Detect which cell encompasses the target text, then output its (x, y) center coordinate. 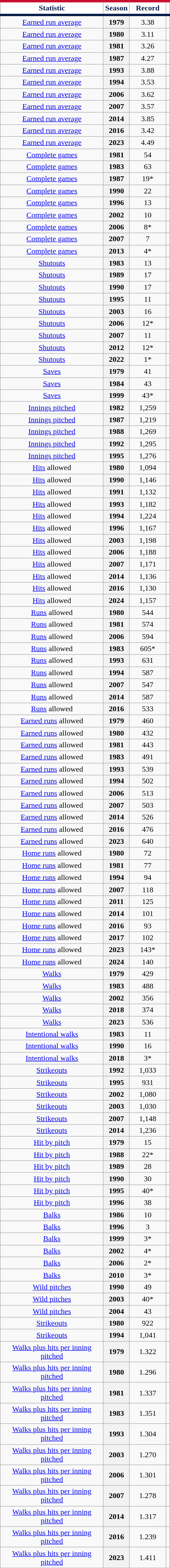
1,041 (148, 1335)
28 (148, 1167)
1,132 (148, 492)
356 (148, 998)
102 (148, 938)
1.411 (148, 1557)
533 (148, 709)
1,167 (148, 528)
49 (148, 1287)
1,219 (148, 420)
1,182 (148, 504)
4.27 (148, 58)
3.38 (148, 22)
922 (148, 1323)
1.317 (148, 1516)
1,148 (148, 1118)
1984 (116, 384)
631 (148, 661)
539 (148, 769)
1,259 (148, 408)
Season (116, 8)
1.278 (148, 1496)
38 (148, 1203)
432 (148, 733)
41 (148, 372)
1,236 (148, 1131)
2* (148, 1263)
1.270 (148, 1455)
526 (148, 817)
93 (148, 926)
1.239 (148, 1537)
1.301 (148, 1475)
2012 (116, 347)
63 (148, 167)
1,198 (148, 540)
502 (148, 781)
1,269 (148, 432)
1991 (116, 492)
101 (148, 913)
1,276 (148, 456)
Statistic (52, 8)
3.57 (148, 106)
491 (148, 757)
43* (148, 396)
1.304 (148, 1434)
1.351 (148, 1414)
513 (148, 793)
2004 (116, 1311)
7 (148, 239)
72 (148, 853)
77 (148, 865)
1,224 (148, 516)
605* (148, 649)
3.62 (148, 94)
2011 (116, 901)
2017 (116, 938)
3.11 (148, 34)
374 (148, 1010)
15 (148, 1143)
640 (148, 841)
125 (148, 901)
460 (148, 721)
1,030 (148, 1106)
143* (148, 950)
574 (148, 624)
476 (148, 829)
503 (148, 805)
3.26 (148, 46)
3.53 (148, 82)
1,146 (148, 480)
54 (148, 155)
1.337 (148, 1393)
8* (148, 227)
2010 (116, 1275)
1,295 (148, 444)
1,094 (148, 468)
Record (148, 8)
1,136 (148, 576)
1,130 (148, 588)
2022 (116, 360)
22 (148, 191)
1,171 (148, 564)
1,188 (148, 552)
1.322 (148, 1352)
3.42 (148, 130)
94 (148, 877)
1,033 (148, 1070)
536 (148, 1022)
1* (148, 360)
1986 (116, 1215)
1.296 (148, 1372)
140 (148, 962)
2013 (116, 251)
931 (148, 1082)
544 (148, 612)
19* (148, 179)
429 (148, 974)
3.85 (148, 118)
547 (148, 685)
594 (148, 637)
118 (148, 889)
443 (148, 745)
22* (148, 1155)
1,157 (148, 600)
488 (148, 986)
1982 (116, 408)
3.88 (148, 70)
1,080 (148, 1094)
4.49 (148, 142)
30 (148, 1179)
3 (148, 1227)
